Return (x, y) of the center of cell containing provided text 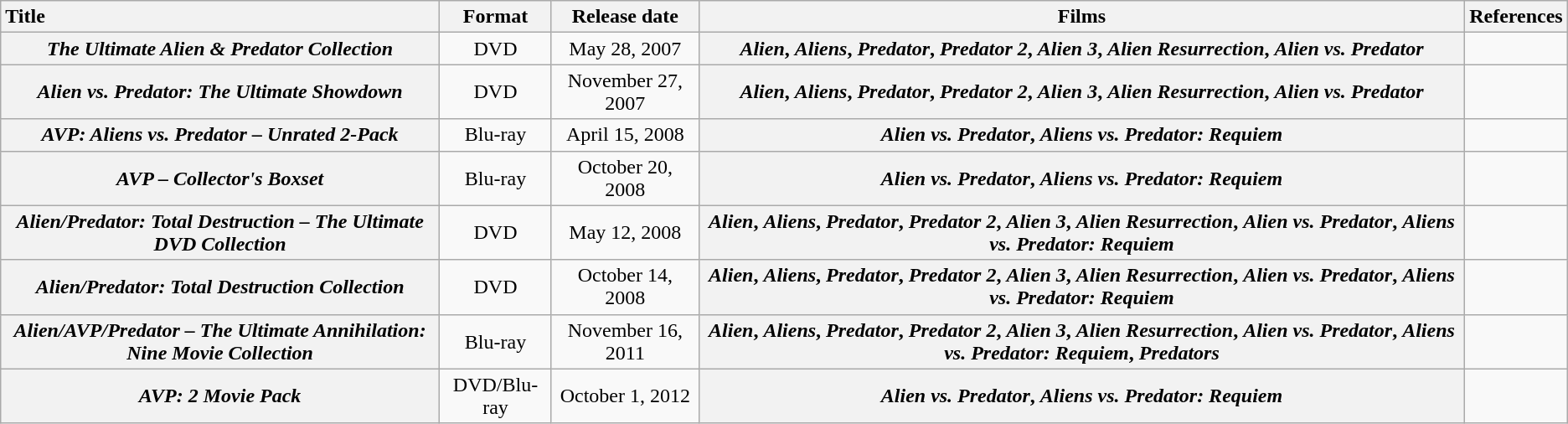
October 14, 2008 (625, 287)
AVP – Collector's Boxset (220, 178)
Format (495, 17)
References (1516, 17)
Alien/Predator: Total Destruction Collection (220, 287)
DVD/Blu-ray (495, 396)
April 15, 2008 (625, 135)
Alien/Predator: Total Destruction – The Ultimate DVD Collection (220, 233)
AVP: 2 Movie Pack (220, 396)
Title (220, 17)
Alien/AVP/Predator – The Ultimate Annihilation: Nine Movie Collection (220, 342)
October 1, 2012 (625, 396)
Alien, Aliens, Predator, Predator 2, Alien 3, Alien Resurrection, Alien vs. Predator, Aliens vs. Predator: Requiem, Predators (1081, 342)
AVP: Aliens vs. Predator – Unrated 2-Pack (220, 135)
October 20, 2008 (625, 178)
Films (1081, 17)
Alien vs. Predator: The Ultimate Showdown (220, 92)
May 28, 2007 (625, 49)
November 27, 2007 (625, 92)
November 16, 2011 (625, 342)
Release date (625, 17)
May 12, 2008 (625, 233)
The Ultimate Alien & Predator Collection (220, 49)
